Identify which cell holds the provided text, then report its (X, Y) central coordinate. 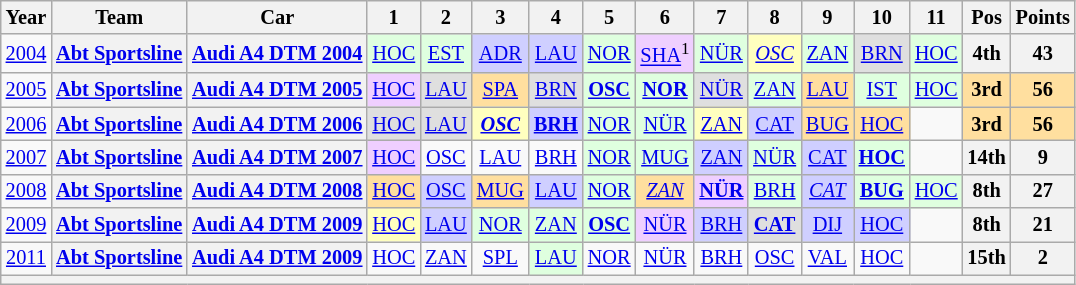
Team (119, 17)
7 (721, 17)
SHA1 (664, 54)
Points (1043, 17)
2007 (26, 157)
8 (774, 17)
Year (26, 17)
5 (610, 17)
4th (987, 54)
21 (1043, 225)
Audi A4 DTM 2008 (277, 191)
ADR (500, 54)
3 (500, 17)
2009 (26, 225)
VAL (828, 258)
15th (987, 258)
1 (394, 17)
SPA (500, 90)
Audi A4 DTM 2007 (277, 157)
Car (277, 17)
IST (882, 90)
Audi A4 DTM 2004 (277, 54)
2006 (26, 124)
2004 (26, 54)
EST (446, 54)
6 (664, 17)
10 (882, 17)
11 (936, 17)
Audi A4 DTM 2006 (277, 124)
4 (556, 17)
Audi A4 DTM 2005 (277, 90)
2008 (26, 191)
14th (987, 157)
2005 (26, 90)
2011 (26, 258)
43 (1043, 54)
Pos (987, 17)
DIJ (828, 225)
27 (1043, 191)
SPL (500, 258)
